Output the (x, y) coordinate of the center of the cell containing the given text.  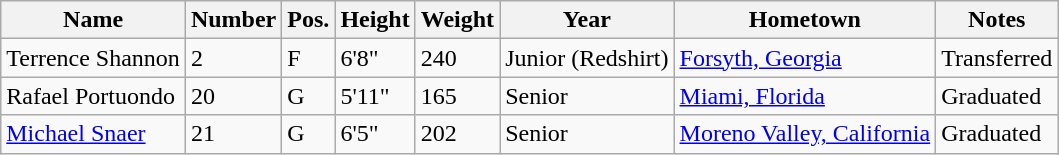
Year (587, 20)
Forsyth, Georgia (805, 58)
Pos. (308, 20)
5'11" (375, 96)
202 (457, 134)
2 (233, 58)
6'8" (375, 58)
Michael Snaer (94, 134)
Number (233, 20)
21 (233, 134)
Terrence Shannon (94, 58)
F (308, 58)
Junior (Redshirt) (587, 58)
Miami, Florida (805, 96)
6'5" (375, 134)
Moreno Valley, California (805, 134)
Hometown (805, 20)
Transferred (997, 58)
Weight (457, 20)
Height (375, 20)
Notes (997, 20)
20 (233, 96)
Name (94, 20)
240 (457, 58)
Rafael Portuondo (94, 96)
165 (457, 96)
